Scan for the cell matching the given text and deliver its [x, y] coordinate at center. 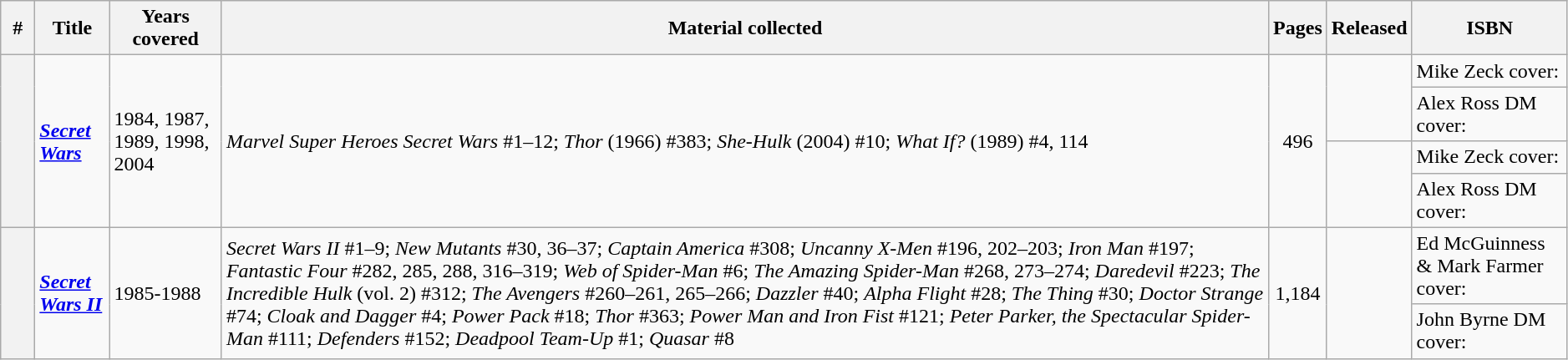
John Byrne DM cover: [1489, 331]
ISBN [1489, 28]
Released [1369, 28]
Marvel Super Heroes Secret Wars #1–12; Thor (1966) #383; She-Hulk (2004) #10; What If? (1989) #4, 114 [745, 141]
1985-1988 [165, 292]
1,184 [1298, 292]
Ed McGuinness & Mark Farmer cover: [1489, 266]
496 [1298, 141]
Secret Wars [72, 141]
Pages [1298, 28]
Material collected [745, 28]
1984, 1987, 1989, 1998, 2004 [165, 141]
# [18, 28]
Years covered [165, 28]
Title [72, 28]
Secret Wars II [72, 292]
